From the cell containing the given text, extract its center point as [x, y] coordinate. 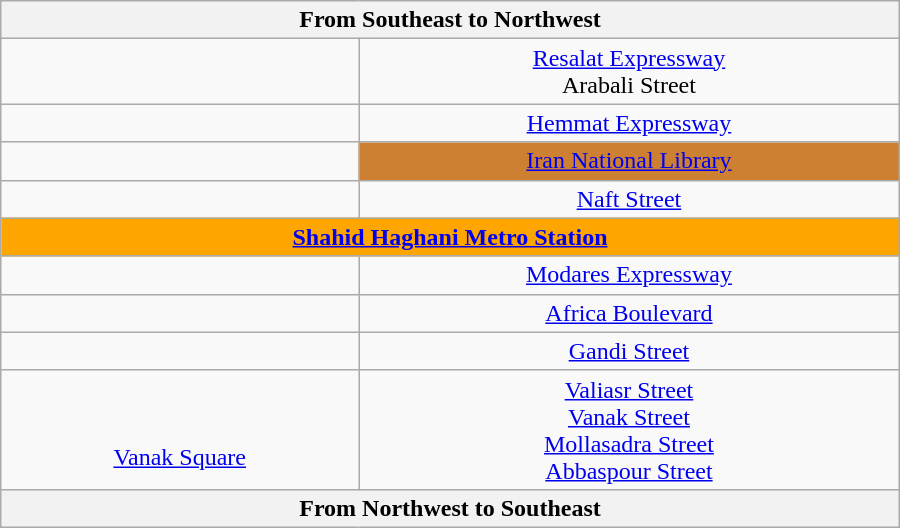
Vanak Square [180, 430]
Modares Expressway [630, 275]
From Northwest to Southeast [450, 508]
Gandi Street [630, 351]
Naft Street [630, 199]
Resalat Expressway Arabali Street [630, 72]
Valiasr Street Vanak Street Mollasadra Street Abbaspour Street [630, 430]
Africa Boulevard [630, 313]
From Southeast to Northwest [450, 20]
Iran National Library [630, 161]
Shahid Haghani Metro Station [450, 237]
Hemmat Expressway [630, 123]
